Return the (X, Y) coordinate for the center point of the cell that contains the specified text.  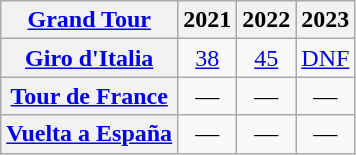
DNF (326, 58)
45 (266, 58)
Vuelta a España (90, 134)
2023 (326, 20)
2021 (208, 20)
2022 (266, 20)
Tour de France (90, 96)
38 (208, 58)
Giro d'Italia (90, 58)
Grand Tour (90, 20)
